Provide the [x, y] coordinate of the cell's center where the given text is located.  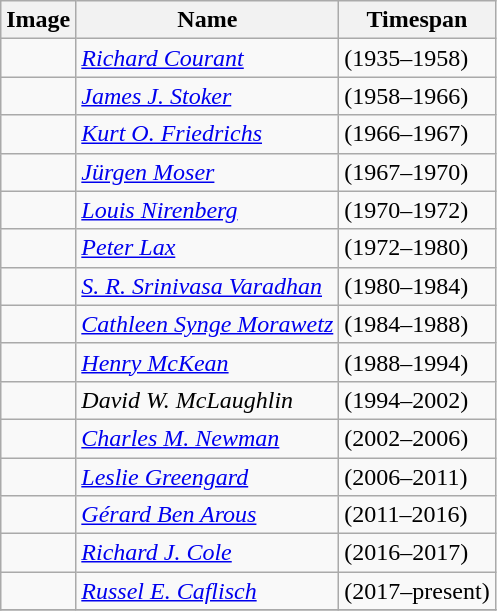
(1967–1970) [417, 172]
(1970–1972) [417, 210]
(1980–1984) [417, 286]
Peter Lax [208, 248]
Charles M. Newman [208, 438]
(1972–1980) [417, 248]
Richard Courant [208, 58]
Kurt O. Friedrichs [208, 134]
Cathleen Synge Morawetz [208, 324]
Timespan [417, 20]
Image [38, 20]
(2017–present) [417, 591]
Leslie Greengard [208, 477]
Name [208, 20]
Henry McKean [208, 362]
Jürgen Moser [208, 172]
(1966–1967) [417, 134]
(1994–2002) [417, 400]
(2016–2017) [417, 553]
David W. McLaughlin [208, 400]
(1935–1958) [417, 58]
James J. Stoker [208, 96]
(2002–2006) [417, 438]
(1984–1988) [417, 324]
(2011–2016) [417, 515]
Louis Nirenberg [208, 210]
(1958–1966) [417, 96]
(1988–1994) [417, 362]
S. R. Srinivasa Varadhan [208, 286]
Richard J. Cole [208, 553]
(2006–2011) [417, 477]
Russel E. Caflisch [208, 591]
Gérard Ben Arous [208, 515]
